Find where the given text appears and provide that cell's center as [X, Y] coordinate. 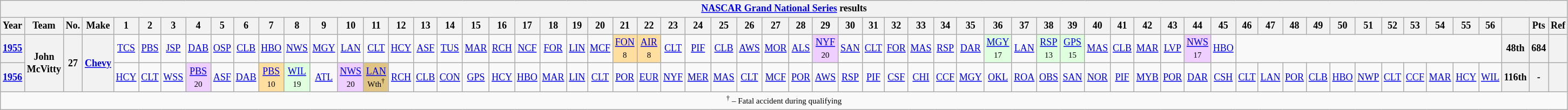
29 [825, 26]
8 [297, 26]
55 [1466, 26]
MOR [776, 49]
LVP [1173, 49]
30 [850, 26]
GPS [476, 78]
12 [401, 26]
21 [624, 26]
33 [921, 26]
18 [553, 26]
14 [450, 26]
3 [173, 26]
CHI [921, 78]
37 [1024, 26]
Team [44, 26]
NWS [297, 49]
35 [970, 26]
NYF [673, 78]
WIL19 [297, 78]
47 [1270, 26]
13 [426, 26]
5 [222, 26]
49 [1318, 26]
31 [873, 26]
54 [1440, 26]
MYB [1147, 78]
NYF20 [825, 49]
9 [324, 26]
LANWth† [376, 78]
7 [271, 26]
TUS [450, 49]
43 [1173, 26]
34 [945, 26]
CSH [1223, 78]
36 [998, 26]
26 [750, 26]
45 [1223, 26]
WIL [1491, 78]
Make [98, 26]
GPS15 [1073, 49]
53 [1415, 26]
41 [1122, 26]
51 [1369, 26]
ALS [801, 49]
CON [450, 78]
NASCAR Grand National Series results [784, 9]
1 [126, 26]
56 [1491, 26]
Chevy [98, 63]
ATL [324, 78]
MGY17 [998, 49]
1955 [13, 49]
32 [896, 26]
116th [1516, 78]
NWS17 [1198, 49]
38 [1049, 26]
40 [1098, 26]
No. [72, 26]
FON8 [624, 49]
TCS [126, 49]
PBS [150, 49]
John McVitty [44, 63]
PBS20 [199, 78]
4 [199, 26]
AIR8 [649, 49]
OBS [1049, 78]
17 [527, 26]
20 [601, 26]
24 [698, 26]
25 [724, 26]
Year [13, 26]
CSF [896, 78]
RSP13 [1049, 49]
6 [246, 26]
† – Fatal accident during qualifying [784, 101]
NCF [527, 49]
15 [476, 26]
39 [1073, 26]
Pts [1539, 26]
684 [1539, 49]
OSP [222, 49]
50 [1343, 26]
46 [1247, 26]
- [1539, 78]
42 [1147, 26]
Ref [1558, 26]
23 [673, 26]
16 [502, 26]
48th [1516, 49]
PBS10 [271, 78]
NWS20 [351, 78]
ROA [1024, 78]
2 [150, 26]
NOR [1098, 78]
52 [1392, 26]
1956 [13, 78]
MER [698, 78]
10 [351, 26]
OKL [998, 78]
48 [1295, 26]
NWP [1369, 78]
19 [577, 26]
44 [1198, 26]
JSP [173, 49]
28 [801, 26]
WSS [173, 78]
EUR [649, 78]
22 [649, 26]
11 [376, 26]
